Locate the cell with the specified text and output its (X, Y) center coordinate. 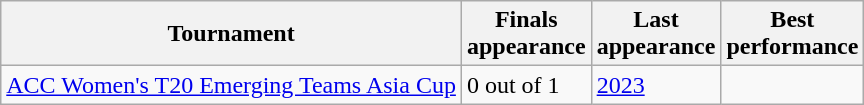
Lastappearance (656, 34)
0 out of 1 (526, 85)
Finalsappearance (526, 34)
ACC Women's T20 Emerging Teams Asia Cup (232, 85)
2023 (656, 85)
Tournament (232, 34)
Bestperformance (792, 34)
